Search for the cell housing the specified text and yield its (x, y) center coordinate. 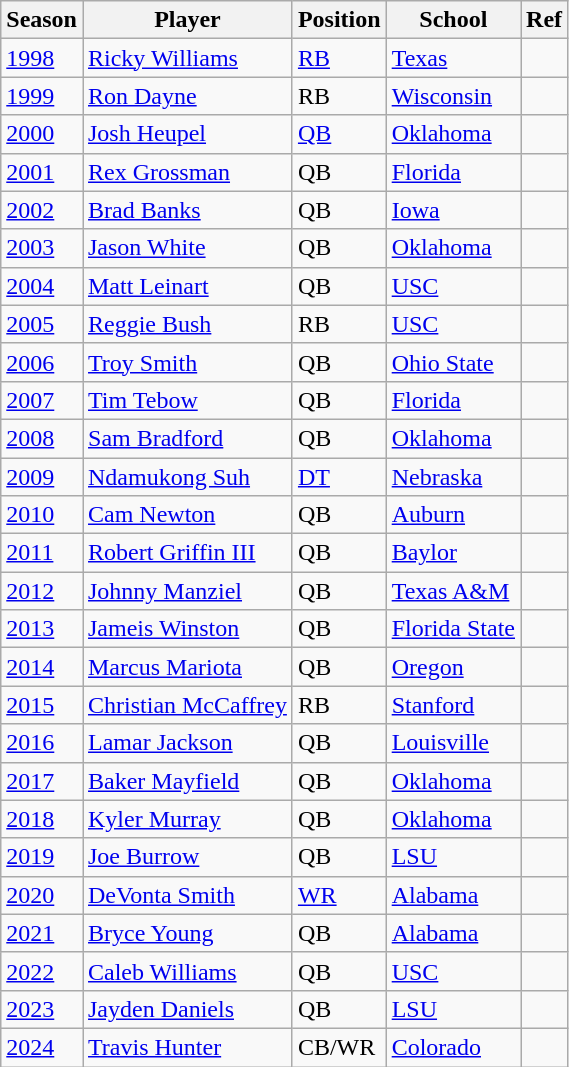
School (453, 20)
2017 (42, 781)
Ohio State (453, 362)
1999 (42, 96)
2003 (42, 248)
2014 (42, 667)
Matt Leinart (187, 286)
2005 (42, 324)
Iowa (453, 210)
Florida State (453, 629)
Travis Hunter (187, 1047)
Marcus Mariota (187, 667)
Cam Newton (187, 515)
Ndamukong Suh (187, 477)
Ricky Williams (187, 58)
Sam Bradford (187, 438)
Robert Griffin III (187, 553)
2020 (42, 895)
Position (339, 20)
2004 (42, 286)
Brad Banks (187, 210)
Jason White (187, 248)
Nebraska (453, 477)
Wisconsin (453, 96)
Kyler Murray (187, 819)
2007 (42, 400)
Joe Burrow (187, 857)
Bryce Young (187, 933)
2016 (42, 743)
2012 (42, 591)
Ron Dayne (187, 96)
2011 (42, 553)
Oregon (453, 667)
Caleb Williams (187, 971)
2013 (42, 629)
Johnny Manziel (187, 591)
Troy Smith (187, 362)
2019 (42, 857)
2008 (42, 438)
2015 (42, 705)
Colorado (453, 1047)
WR (339, 895)
Josh Heupel (187, 134)
Ref (544, 20)
DeVonta Smith (187, 895)
2010 (42, 515)
2024 (42, 1047)
Louisville (453, 743)
Baylor (453, 553)
2006 (42, 362)
2002 (42, 210)
Baker Mayfield (187, 781)
2000 (42, 134)
Lamar Jackson (187, 743)
2018 (42, 819)
Texas A&M (453, 591)
2009 (42, 477)
Reggie Bush (187, 324)
Auburn (453, 515)
DT (339, 477)
Stanford (453, 705)
2001 (42, 172)
Jayden Daniels (187, 1009)
CB/WR (339, 1047)
2023 (42, 1009)
2021 (42, 933)
Jameis Winston (187, 629)
Player (187, 20)
Christian McCaffrey (187, 705)
Tim Tebow (187, 400)
2022 (42, 971)
Rex Grossman (187, 172)
1998 (42, 58)
Season (42, 20)
Texas (453, 58)
